Determine the (X, Y) coordinate at the center of the cell enclosing the given text.  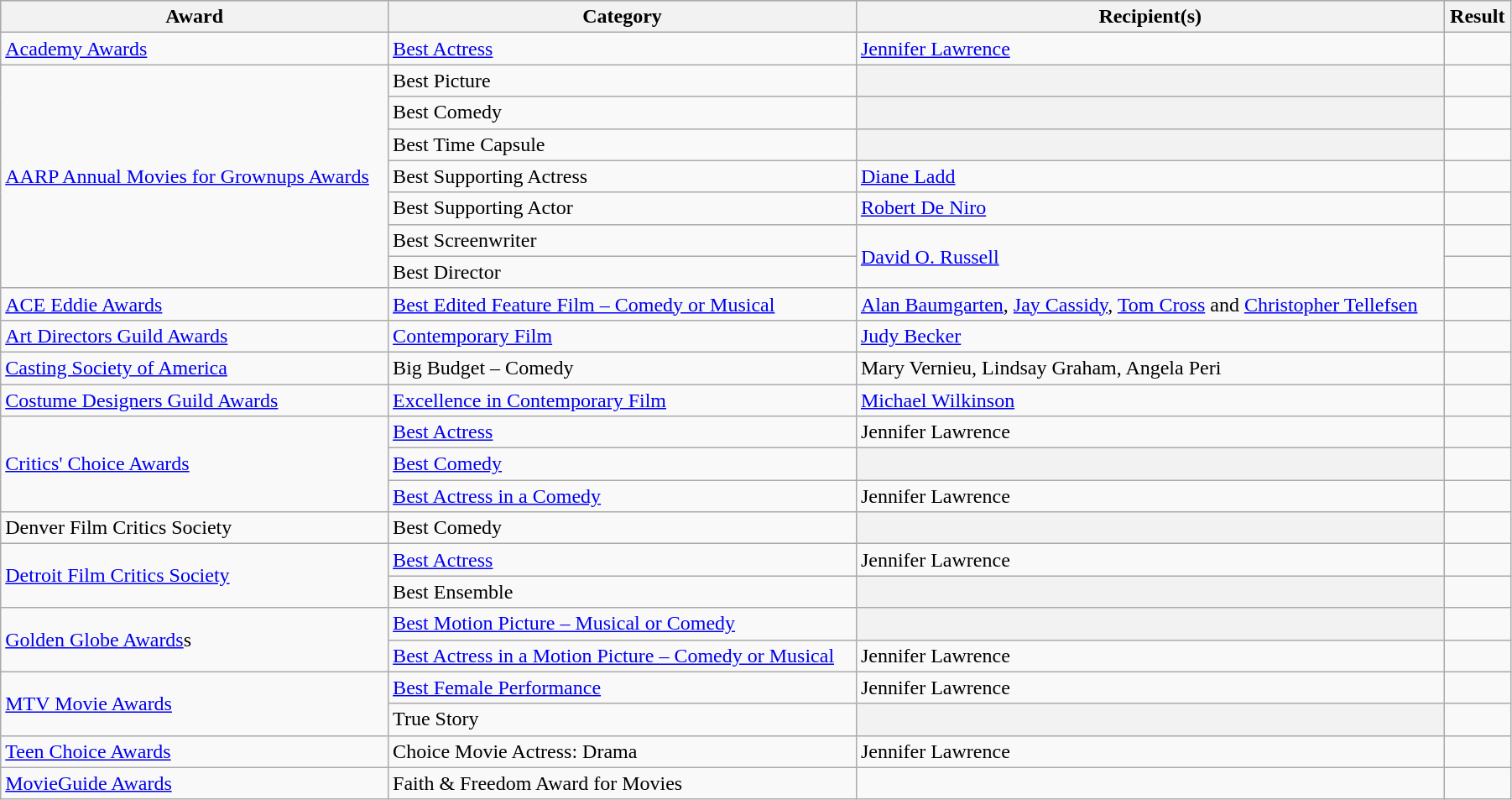
AARP Annual Movies for Grownups Awards (195, 176)
True Story (623, 719)
Recipient(s) (1150, 17)
Critics' Choice Awards (195, 464)
Art Directors Guild Awards (195, 336)
Best Edited Feature Film – Comedy or Musical (623, 304)
Best Actress in a Motion Picture – Comedy or Musical (623, 656)
Mary Vernieu, Lindsay Graham, Angela Peri (1150, 368)
Best Female Performance (623, 688)
Contemporary Film (623, 336)
Best Supporting Actor (623, 208)
Robert De Niro (1150, 208)
Best Picture (623, 81)
Choice Movie Actress: Drama (623, 751)
Best Screenwriter (623, 240)
Denver Film Critics Society (195, 528)
Best Motion Picture – Musical or Comedy (623, 624)
Faith & Freedom Award for Movies (623, 783)
Result (1477, 17)
Judy Becker (1150, 336)
MTV Movie Awards (195, 703)
ACE Eddie Awards (195, 304)
Golden Globe Awardss (195, 640)
Best Ensemble (623, 592)
MovieGuide Awards (195, 783)
David O. Russell (1150, 256)
Excellence in Contemporary Film (623, 400)
Detroit Film Critics Society (195, 576)
Costume Designers Guild Awards (195, 400)
Academy Awards (195, 49)
Best Director (623, 272)
Best Supporting Actress (623, 176)
Diane Ladd (1150, 176)
Big Budget – Comedy (623, 368)
Teen Choice Awards (195, 751)
Casting Society of America (195, 368)
Michael Wilkinson (1150, 400)
Award (195, 17)
Best Actress in a Comedy (623, 496)
Category (623, 17)
Best Time Capsule (623, 144)
Alan Baumgarten, Jay Cassidy, Tom Cross and Christopher Tellefsen (1150, 304)
